Extract the (X, Y) coordinate from the center of the cell holding the provided text.  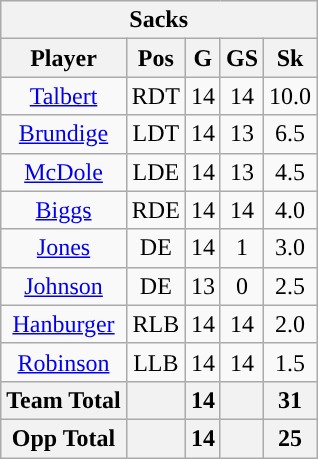
Robinson (64, 362)
RDT (156, 96)
Player (64, 58)
Biggs (64, 210)
6.5 (290, 134)
Sk (290, 58)
Johnson (64, 286)
2.0 (290, 324)
0 (242, 286)
1.5 (290, 362)
LDT (156, 134)
1 (242, 248)
10.0 (290, 96)
LDE (156, 172)
2.5 (290, 286)
Brundige (64, 134)
RDE (156, 210)
31 (290, 400)
Opp Total (64, 438)
Pos (156, 58)
Sacks (159, 20)
Talbert (64, 96)
LLB (156, 362)
Team Total (64, 400)
3.0 (290, 248)
4.0 (290, 210)
G (202, 58)
McDole (64, 172)
Hanburger (64, 324)
4.5 (290, 172)
25 (290, 438)
GS (242, 58)
Jones (64, 248)
RLB (156, 324)
